Return (X, Y) of the center of cell containing provided text 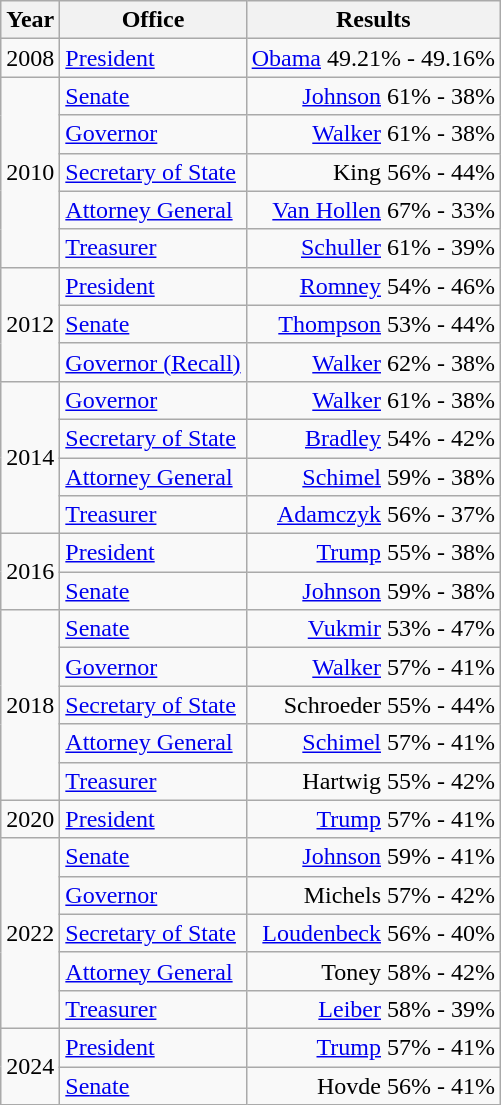
Obama 49.21% - 49.16% (373, 58)
Governor (Recall) (153, 362)
Adamczyk 56% - 37% (373, 515)
Bradley 54% - 42% (373, 438)
2010 (30, 172)
Schimel 57% - 41% (373, 743)
Romney 54% - 46% (373, 286)
Results (373, 20)
Trump 55% - 38% (373, 553)
Johnson 59% - 38% (373, 591)
Johnson 59% - 41% (373, 857)
Johnson 61% - 38% (373, 96)
Walker 62% - 38% (373, 362)
King 56% - 44% (373, 172)
Year (30, 20)
Office (153, 20)
Hovde 56% - 41% (373, 1085)
2024 (30, 1066)
Walker 57% - 41% (373, 667)
Schuller 61% - 39% (373, 248)
Vukmir 53% - 47% (373, 629)
2016 (30, 572)
Schroeder 55% - 44% (373, 705)
Schimel 59% - 38% (373, 477)
Toney 58% - 42% (373, 971)
2020 (30, 819)
Michels 57% - 42% (373, 895)
2014 (30, 457)
2008 (30, 58)
Van Hollen 67% - 33% (373, 210)
Hartwig 55% - 42% (373, 781)
Thompson 53% - 44% (373, 324)
2012 (30, 324)
2018 (30, 705)
Loudenbeck 56% - 40% (373, 933)
2022 (30, 933)
Leiber 58% - 39% (373, 1009)
